Return [X, Y] of the center of cell containing provided text 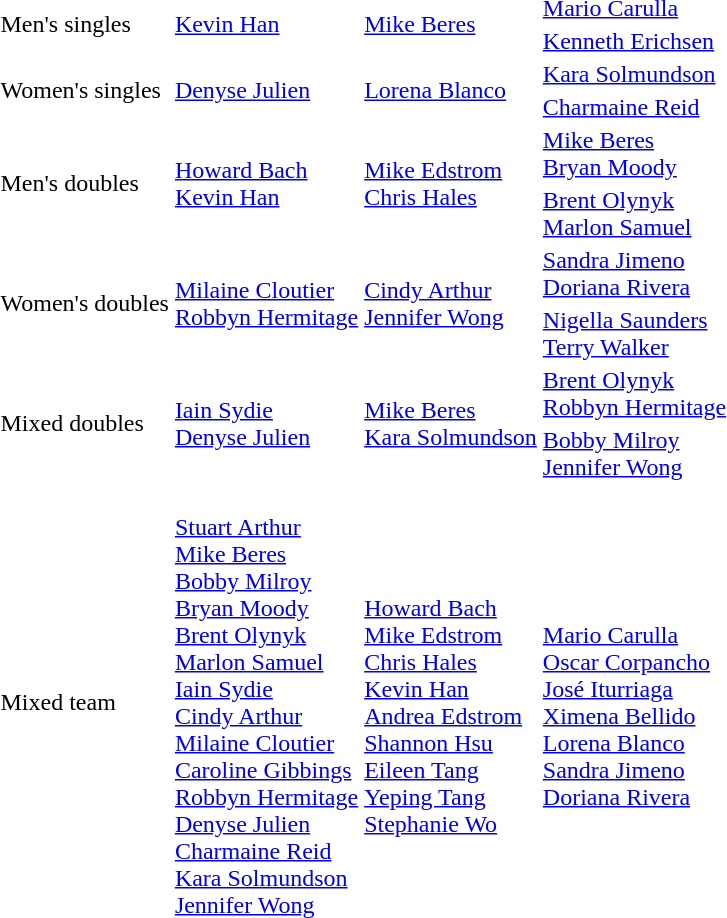
Kara Solmundson [634, 74]
Kenneth Erichsen [634, 41]
Denyse Julien [266, 90]
Charmaine Reid [634, 107]
Nigella Saunders Terry Walker [634, 334]
Sandra Jimeno Doriana Rivera [634, 274]
Brent Olynyk Marlon Samuel [634, 214]
Mike Beres Bryan Moody [634, 154]
Mike Edstrom Chris Hales [451, 184]
Brent Olynyk Robbyn Hermitage [634, 394]
Iain Sydie Denyse Julien [266, 424]
Mike Beres Kara Solmundson [451, 424]
Lorena Blanco [451, 90]
Cindy Arthur Jennifer Wong [451, 304]
Milaine Cloutier Robbyn Hermitage [266, 304]
Howard Bach Kevin Han [266, 184]
Bobby Milroy Jennifer Wong [634, 454]
